Search for the cell housing the specified text and yield its [X, Y] center coordinate. 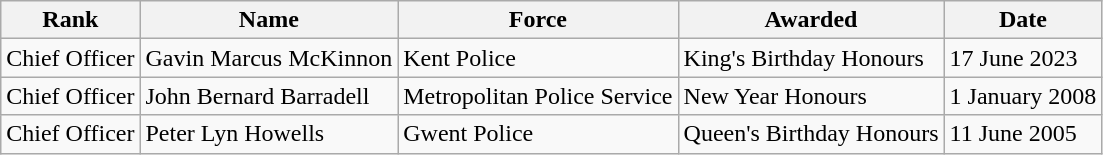
Awarded [811, 20]
King's Birthday Honours [811, 58]
Gwent Police [538, 134]
1 January 2008 [1023, 96]
Name [269, 20]
Gavin Marcus McKinnon [269, 58]
Peter Lyn Howells [269, 134]
New Year Honours [811, 96]
John Bernard Barradell [269, 96]
Metropolitan Police Service [538, 96]
Date [1023, 20]
Rank [70, 20]
Kent Police [538, 58]
Queen's Birthday Honours [811, 134]
17 June 2023 [1023, 58]
11 June 2005 [1023, 134]
Force [538, 20]
